Return the (X, Y) coordinate for the center point of the cell that contains the specified text.  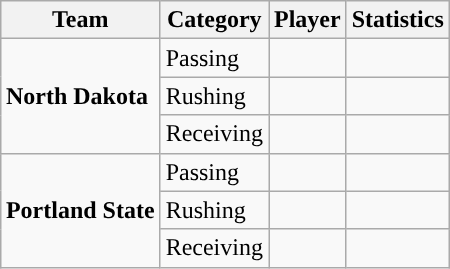
Statistics (398, 20)
Category (214, 20)
Team (80, 20)
Player (307, 20)
Portland State (80, 210)
North Dakota (80, 96)
